Identify which cell holds the provided text, then report its (x, y) central coordinate. 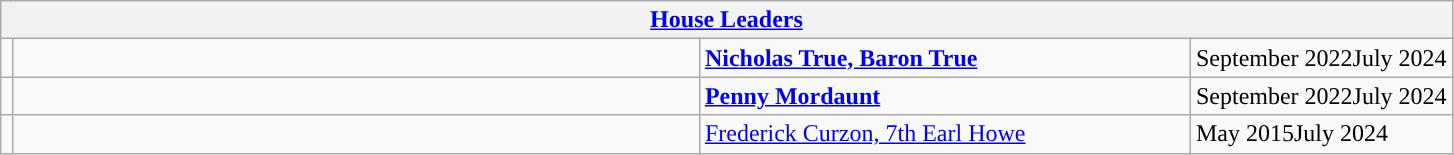
Frederick Curzon, 7th Earl Howe (944, 134)
Nicholas True, Baron True (944, 58)
May 2015July 2024 (1321, 134)
House Leaders (726, 20)
Penny Mordaunt (944, 96)
